Detect which cell encompasses the target text, then output its [x, y] center coordinate. 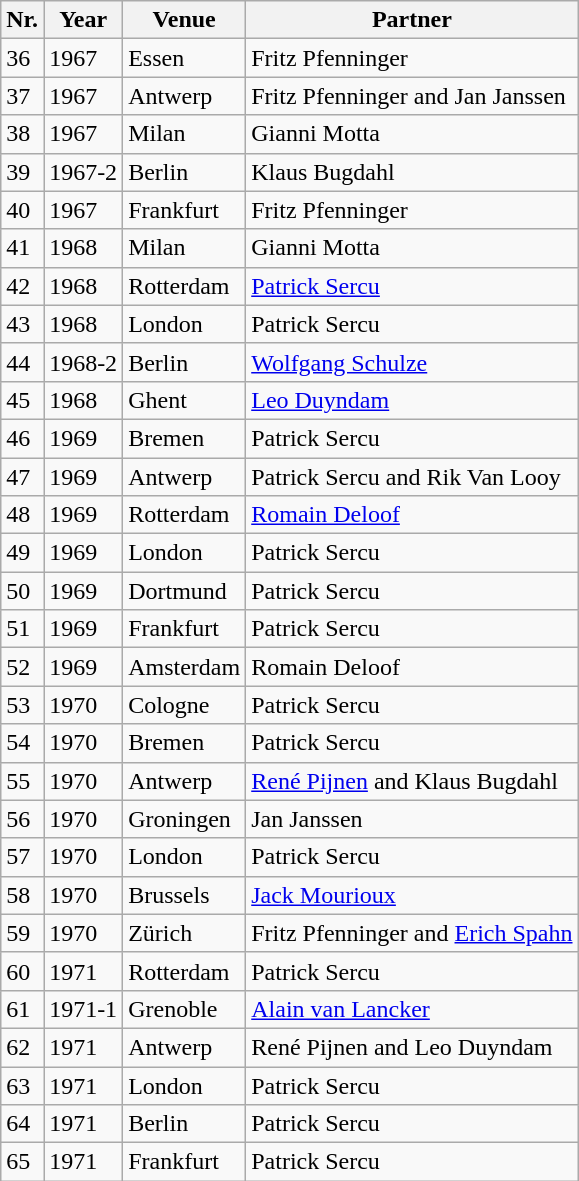
Fritz Pfenninger and Jan Janssen [412, 96]
1971-1 [84, 1009]
61 [22, 1009]
Cologne [184, 705]
39 [22, 172]
1968-2 [84, 362]
Jack Mourioux [412, 895]
Venue [184, 20]
Grenoble [184, 1009]
46 [22, 438]
René Pijnen and Klaus Bugdahl [412, 781]
54 [22, 743]
Jan Janssen [412, 819]
65 [22, 1162]
37 [22, 96]
Klaus Bugdahl [412, 172]
42 [22, 286]
Nr. [22, 20]
56 [22, 819]
Fritz Pfenninger and Erich Spahn [412, 933]
50 [22, 591]
60 [22, 971]
49 [22, 553]
Leo Duyndam [412, 400]
41 [22, 248]
Brussels [184, 895]
48 [22, 515]
55 [22, 781]
47 [22, 477]
44 [22, 362]
51 [22, 629]
64 [22, 1124]
62 [22, 1047]
1967-2 [84, 172]
59 [22, 933]
57 [22, 857]
Essen [184, 58]
38 [22, 134]
Groningen [184, 819]
63 [22, 1085]
45 [22, 400]
36 [22, 58]
Dortmund [184, 591]
Ghent [184, 400]
René Pijnen and Leo Duyndam [412, 1047]
Amsterdam [184, 667]
Year [84, 20]
52 [22, 667]
40 [22, 210]
Wolfgang Schulze [412, 362]
Partner [412, 20]
58 [22, 895]
53 [22, 705]
Alain van Lancker [412, 1009]
Zürich [184, 933]
Patrick Sercu and Rik Van Looy [412, 477]
43 [22, 324]
